Search for the cell housing the specified text and yield its (X, Y) center coordinate. 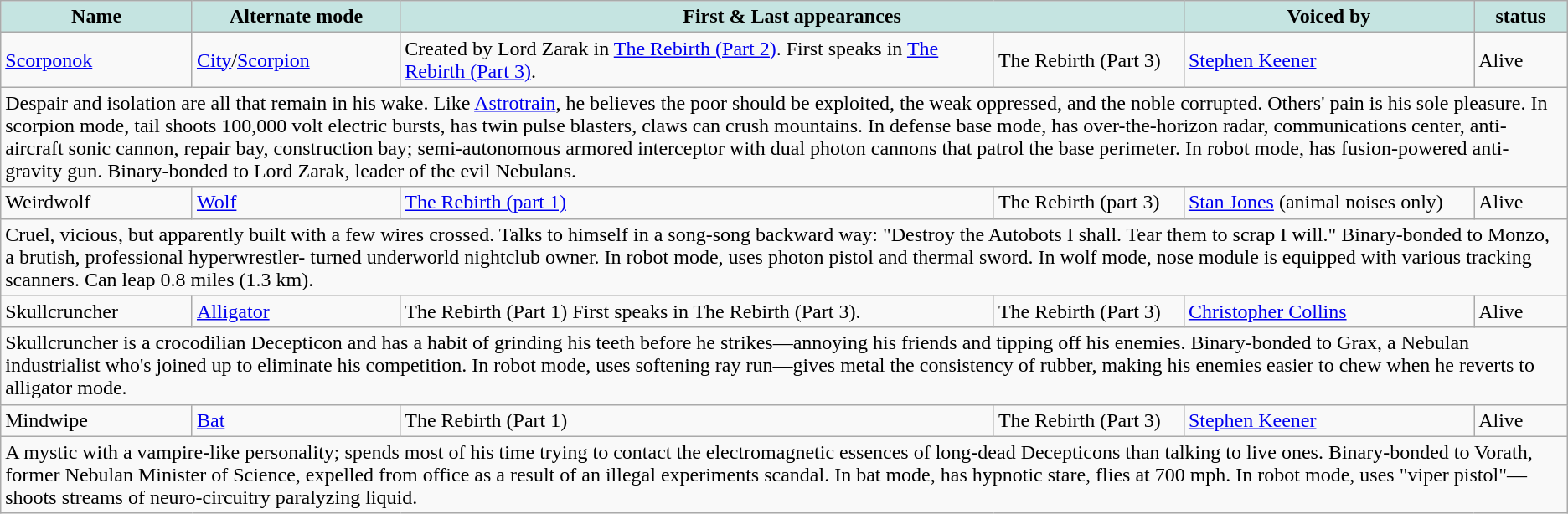
Bat (296, 420)
Alternate mode (296, 17)
Voiced by (1328, 17)
The Rebirth (part 3) (1089, 203)
First & Last appearances (792, 17)
Scorponok (97, 60)
City/Scorpion (296, 60)
The Rebirth (Part 1) First speaks in The Rebirth (Part 3). (697, 311)
The Rebirth (part 1) (697, 203)
Created by Lord Zarak in The Rebirth (Part 2). First speaks in The Rebirth (Part 3). (697, 60)
Stan Jones (animal noises only) (1328, 203)
Mindwipe (97, 420)
Wolf (296, 203)
Weirdwolf (97, 203)
Christopher Collins (1328, 311)
Alligator (296, 311)
Skullcruncher (97, 311)
status (1521, 17)
Name (97, 17)
The Rebirth (Part 1) (697, 420)
